Locate the cell with the specified text and output its [x, y] center coordinate. 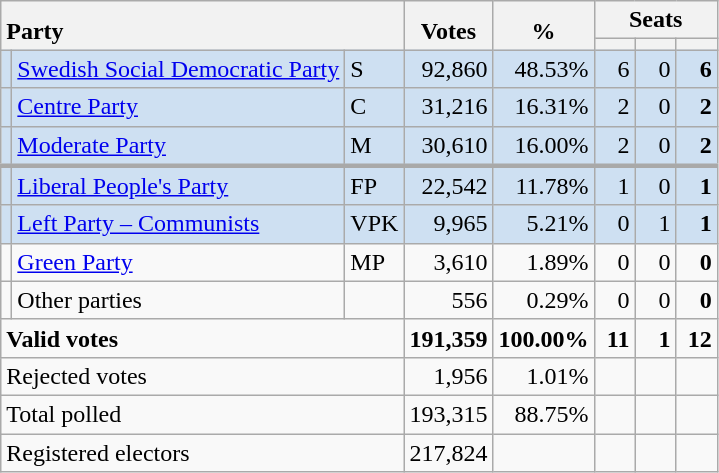
VPK [374, 224]
1.01% [544, 376]
Votes [448, 26]
5.21% [544, 224]
Seats [656, 20]
M [374, 146]
0.29% [544, 300]
12 [696, 338]
Left Party – Communists [178, 224]
11.78% [544, 186]
30,610 [448, 146]
31,216 [448, 107]
Party [202, 26]
1.89% [544, 262]
Moderate Party [178, 146]
1,956 [448, 376]
S [374, 69]
% [544, 26]
88.75% [544, 414]
217,824 [448, 453]
16.31% [544, 107]
Valid votes [202, 338]
Registered electors [202, 453]
92,860 [448, 69]
C [374, 107]
MP [374, 262]
100.00% [544, 338]
Swedish Social Democratic Party [178, 69]
Centre Party [178, 107]
9,965 [448, 224]
48.53% [544, 69]
Rejected votes [202, 376]
11 [614, 338]
191,359 [448, 338]
16.00% [544, 146]
FP [374, 186]
3,610 [448, 262]
22,542 [448, 186]
193,315 [448, 414]
Total polled [202, 414]
Other parties [178, 300]
556 [448, 300]
Green Party [178, 262]
Liberal People's Party [178, 186]
